Provide the (X, Y) coordinate of the cell's center where the given text is located.  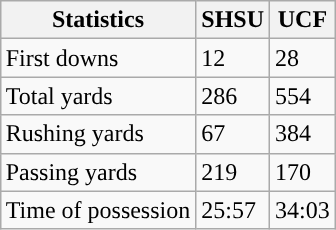
Rushing yards (98, 134)
Statistics (98, 20)
Passing yards (98, 172)
28 (303, 58)
554 (303, 96)
UCF (303, 20)
First downs (98, 58)
25:57 (233, 210)
SHSU (233, 20)
Total yards (98, 96)
Time of possession (98, 210)
34:03 (303, 210)
12 (233, 58)
67 (233, 134)
219 (233, 172)
170 (303, 172)
286 (233, 96)
384 (303, 134)
